Locate the cell with the specified text and output its [x, y] center coordinate. 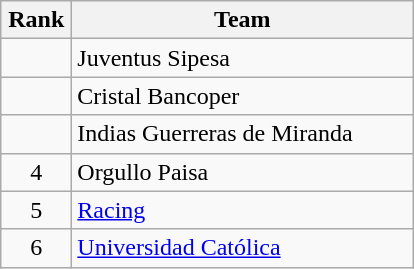
Rank [36, 20]
Indias Guerreras de Miranda [242, 134]
4 [36, 172]
Orgullo Paisa [242, 172]
Racing [242, 210]
Juventus Sipesa [242, 58]
5 [36, 210]
Universidad Católica [242, 248]
6 [36, 248]
Cristal Bancoper [242, 96]
Team [242, 20]
